Determine the (X, Y) coordinate at the center of the cell enclosing the given text.  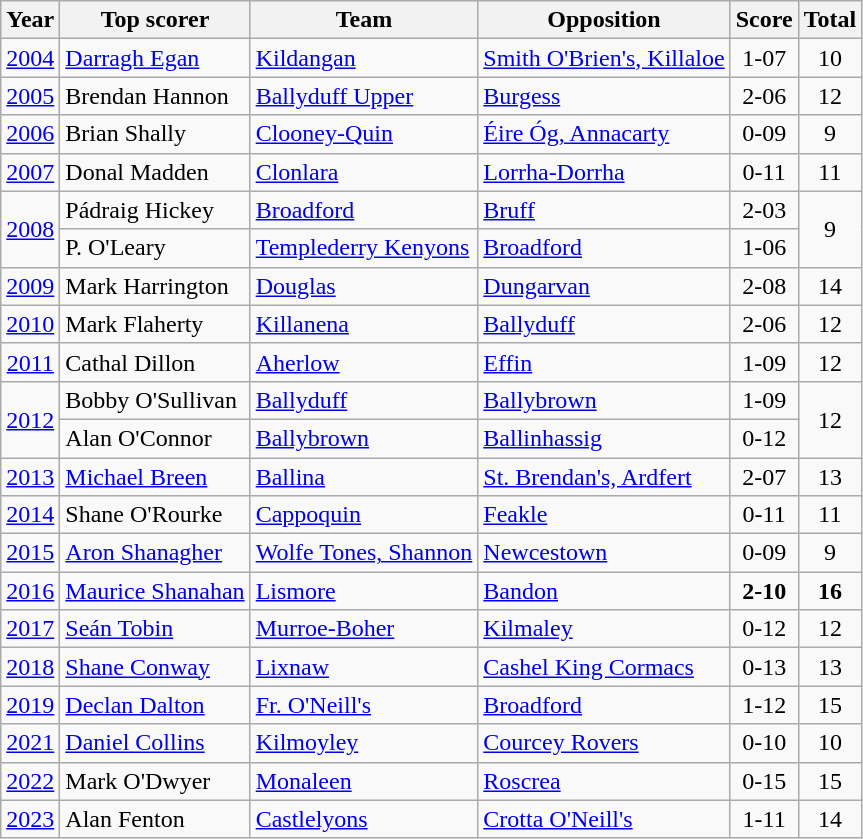
Brendan Hannon (155, 96)
2007 (30, 172)
2010 (30, 324)
2014 (30, 515)
Cappoquin (364, 515)
Mark O'Dwyer (155, 781)
Daniel Collins (155, 743)
Burgess (604, 96)
Courcey Rovers (604, 743)
Kilmoyley (364, 743)
2022 (30, 781)
Maurice Shanahan (155, 591)
Kildangan (364, 58)
Cathal Dillon (155, 362)
Killanena (364, 324)
Aron Shanagher (155, 553)
Alan Fenton (155, 819)
Bandon (604, 591)
2012 (30, 419)
Year (30, 20)
Ballina (364, 477)
Opposition (604, 20)
Mark Flaherty (155, 324)
Roscrea (604, 781)
Declan Dalton (155, 705)
2015 (30, 553)
Douglas (364, 286)
2-08 (764, 286)
2-03 (764, 210)
2019 (30, 705)
Wolfe Tones, Shannon (364, 553)
Templederry Kenyons (364, 248)
Clonlara (364, 172)
Murroe-Boher (364, 629)
2005 (30, 96)
Smith O'Brien's, Killaloe (604, 58)
1-07 (764, 58)
Shane O'Rourke (155, 515)
2013 (30, 477)
Pádraig Hickey (155, 210)
Donal Madden (155, 172)
St. Brendan's, Ardfert (604, 477)
Cashel King Cormacs (604, 667)
Lorrha-Dorrha (604, 172)
Ballyduff Upper (364, 96)
Castlelyons (364, 819)
Lismore (364, 591)
2-10 (764, 591)
1-12 (764, 705)
Total (830, 20)
Clooney-Quin (364, 134)
Team (364, 20)
2017 (30, 629)
Brian Shally (155, 134)
Aherlow (364, 362)
Score (764, 20)
2004 (30, 58)
Fr. O'Neill's (364, 705)
Kilmaley (604, 629)
2008 (30, 229)
Dungarvan (604, 286)
Feakle (604, 515)
2009 (30, 286)
Bobby O'Sullivan (155, 400)
1-11 (764, 819)
P. O'Leary (155, 248)
Seán Tobin (155, 629)
0-10 (764, 743)
Bruff (604, 210)
0-13 (764, 667)
2023 (30, 819)
1-06 (764, 248)
Éire Óg, Annacarty (604, 134)
Monaleen (364, 781)
0-15 (764, 781)
Ballinhassig (604, 438)
Shane Conway (155, 667)
Top scorer (155, 20)
Lixnaw (364, 667)
Michael Breen (155, 477)
Effin (604, 362)
Newcestown (604, 553)
Mark Harrington (155, 286)
2016 (30, 591)
2-07 (764, 477)
Alan O'Connor (155, 438)
Darragh Egan (155, 58)
Crotta O'Neill's (604, 819)
2018 (30, 667)
2021 (30, 743)
2011 (30, 362)
2006 (30, 134)
16 (830, 591)
